Capture the cell that displays the provided text and extract its [x, y] central coordinate. 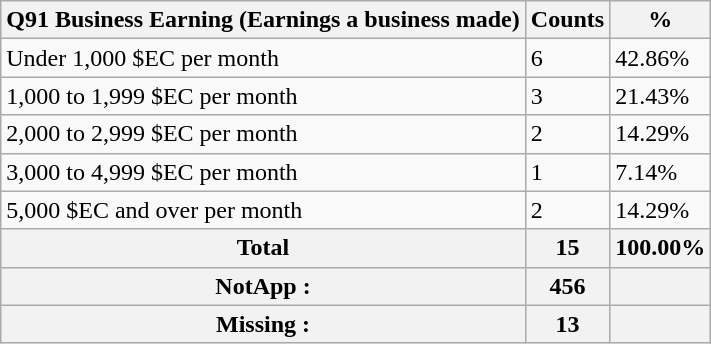
3 [567, 96]
Total [264, 248]
Missing : [264, 324]
15 [567, 248]
2,000 to 2,999 $EC per month [264, 134]
% [660, 20]
6 [567, 58]
42.86% [660, 58]
13 [567, 324]
7.14% [660, 172]
Counts [567, 20]
Q91 Business Earning (Earnings a business made) [264, 20]
5,000 $EC and over per month [264, 210]
1 [567, 172]
456 [567, 286]
Under 1,000 $EC per month [264, 58]
NotApp : [264, 286]
100.00% [660, 248]
21.43% [660, 96]
1,000 to 1,999 $EC per month [264, 96]
3,000 to 4,999 $EC per month [264, 172]
